Output the [x, y] coordinate of the center of the cell containing the given text.  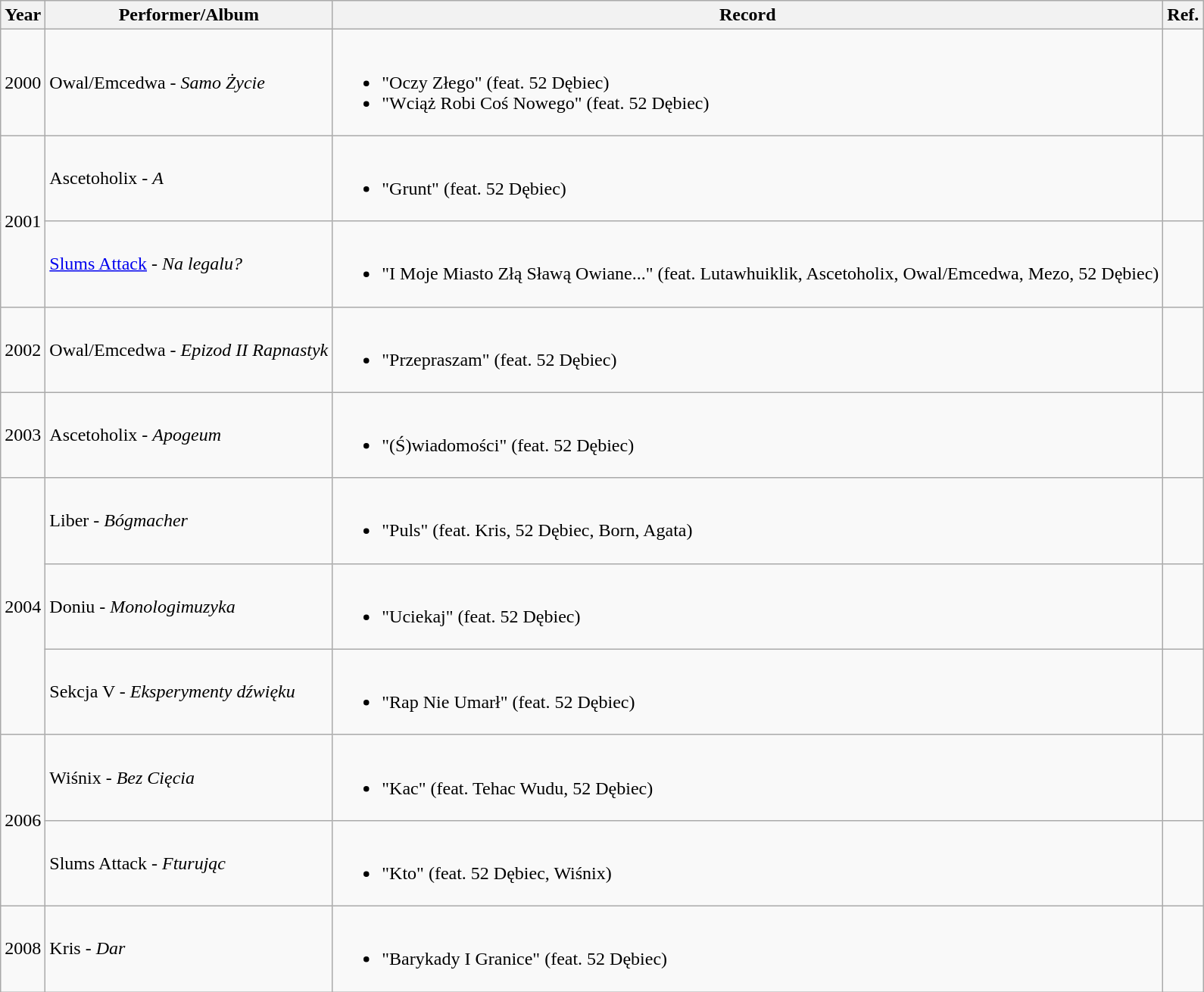
2003 [23, 435]
Slums Attack - Na legalu? [189, 264]
Record [748, 15]
Sekcja V - Eksperymenty dźwięku [189, 692]
2000 [23, 83]
Slums Attack - Fturując [189, 863]
Doniu - Monologimuzyka [189, 606]
Ref. [1183, 15]
"Kto" (feat. 52 Dębiec, Wiśnix) [748, 863]
"Barykady I Granice" (feat. 52 Dębiec) [748, 948]
Performer/Album [189, 15]
2001 [23, 221]
Kris - Dar [189, 948]
2008 [23, 948]
Liber - Bógmacher [189, 521]
"Rap Nie Umarł" (feat. 52 Dębiec) [748, 692]
"Uciekaj" (feat. 52 Dębiec) [748, 606]
"Kac" (feat. Tehac Wudu, 52 Dębiec) [748, 777]
Owal/Emcedwa - Epizod II Rapnastyk [189, 350]
2006 [23, 820]
"(Ś)wiadomości" (feat. 52 Dębiec) [748, 435]
Ascetoholix - Apogeum [189, 435]
Owal/Emcedwa - Samo Życie [189, 83]
Year [23, 15]
2002 [23, 350]
"Grunt" (feat. 52 Dębiec) [748, 179]
"Przepraszam" (feat. 52 Dębiec) [748, 350]
2004 [23, 606]
"Oczy Złego" (feat. 52 Dębiec)"Wciąż Robi Coś Nowego" (feat. 52 Dębiec) [748, 83]
"I Moje Miasto Złą Sławą Owiane..." (feat. Lutawhuiklik, Ascetoholix, Owal/Emcedwa, Mezo, 52 Dębiec) [748, 264]
Ascetoholix - A [189, 179]
Wiśnix - Bez Cięcia [189, 777]
"Puls" (feat. Kris, 52 Dębiec, Born, Agata) [748, 521]
